Locate the cell with the specified text and output its (x, y) center coordinate. 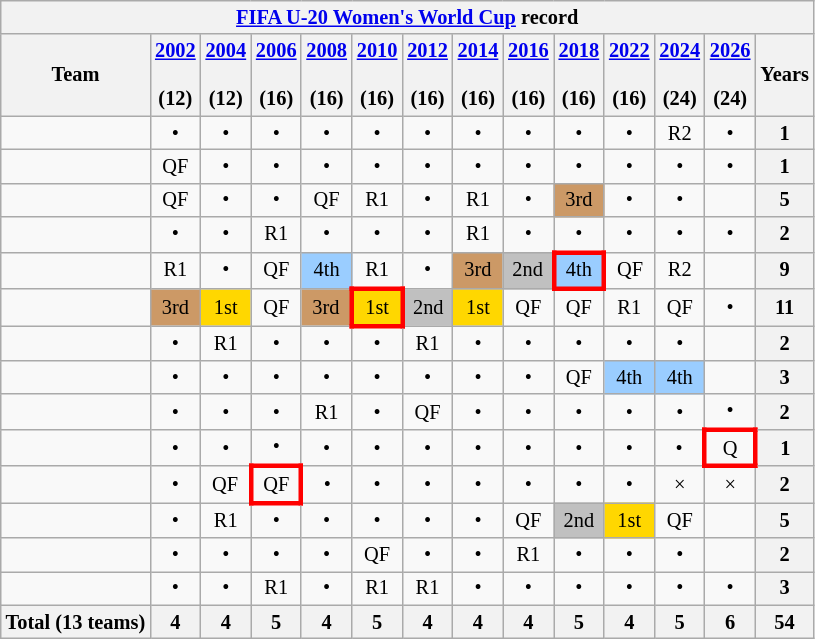
2024(24) (679, 75)
2012(16) (427, 75)
Q (730, 448)
2006(16) (276, 75)
9 (784, 270)
Total (13 teams) (76, 622)
2014(16) (478, 75)
2004(12) (226, 75)
11 (784, 306)
2002(12) (175, 75)
2022(16) (629, 75)
6 (730, 622)
2026(24) (730, 75)
FIFA U-20 Women's World Cup record (408, 17)
2018(16) (579, 75)
2010(16) (377, 75)
Team (76, 75)
Years (784, 75)
54 (784, 622)
2008(16) (326, 75)
2016(16) (528, 75)
